Detect which cell encompasses the target text, then output its [X, Y] center coordinate. 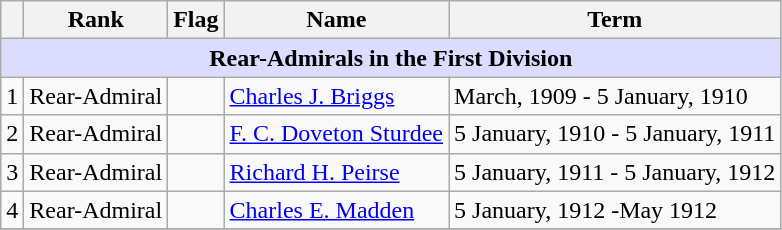
Term [615, 20]
2 [12, 134]
5 January, 1911 - 5 January, 1912 [615, 172]
Charles E. Madden [336, 210]
Charles J. Briggs [336, 96]
March, 1909 - 5 January, 1910 [615, 96]
F. C. Doveton Sturdee [336, 134]
Richard H. Peirse [336, 172]
Rank [96, 20]
Rear-Admirals in the First Division [391, 58]
5 January, 1910 - 5 January, 1911 [615, 134]
Name [336, 20]
1 [12, 96]
5 January, 1912 -May 1912 [615, 210]
Flag [196, 20]
3 [12, 172]
4 [12, 210]
